Provide the (X, Y) coordinate of the cell's center where the given text is located.  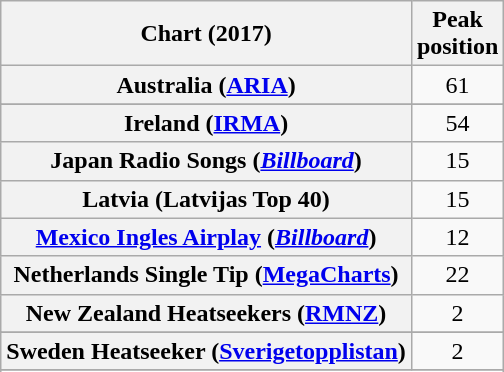
Ireland (IRMA) (206, 123)
Mexico Ingles Airplay (Billboard) (206, 237)
Latvia (Latvijas Top 40) (206, 199)
12 (457, 237)
Chart (2017) (206, 34)
Sweden Heatseeker (Sverigetopplistan) (206, 351)
New Zealand Heatseekers (RMNZ) (206, 313)
Australia (ARIA) (206, 85)
Japan Radio Songs (Billboard) (206, 161)
54 (457, 123)
22 (457, 275)
Netherlands Single Tip (MegaCharts) (206, 275)
61 (457, 85)
Peakposition (457, 34)
